Return the [X, Y] coordinate for the center point of the cell that contains the specified text.  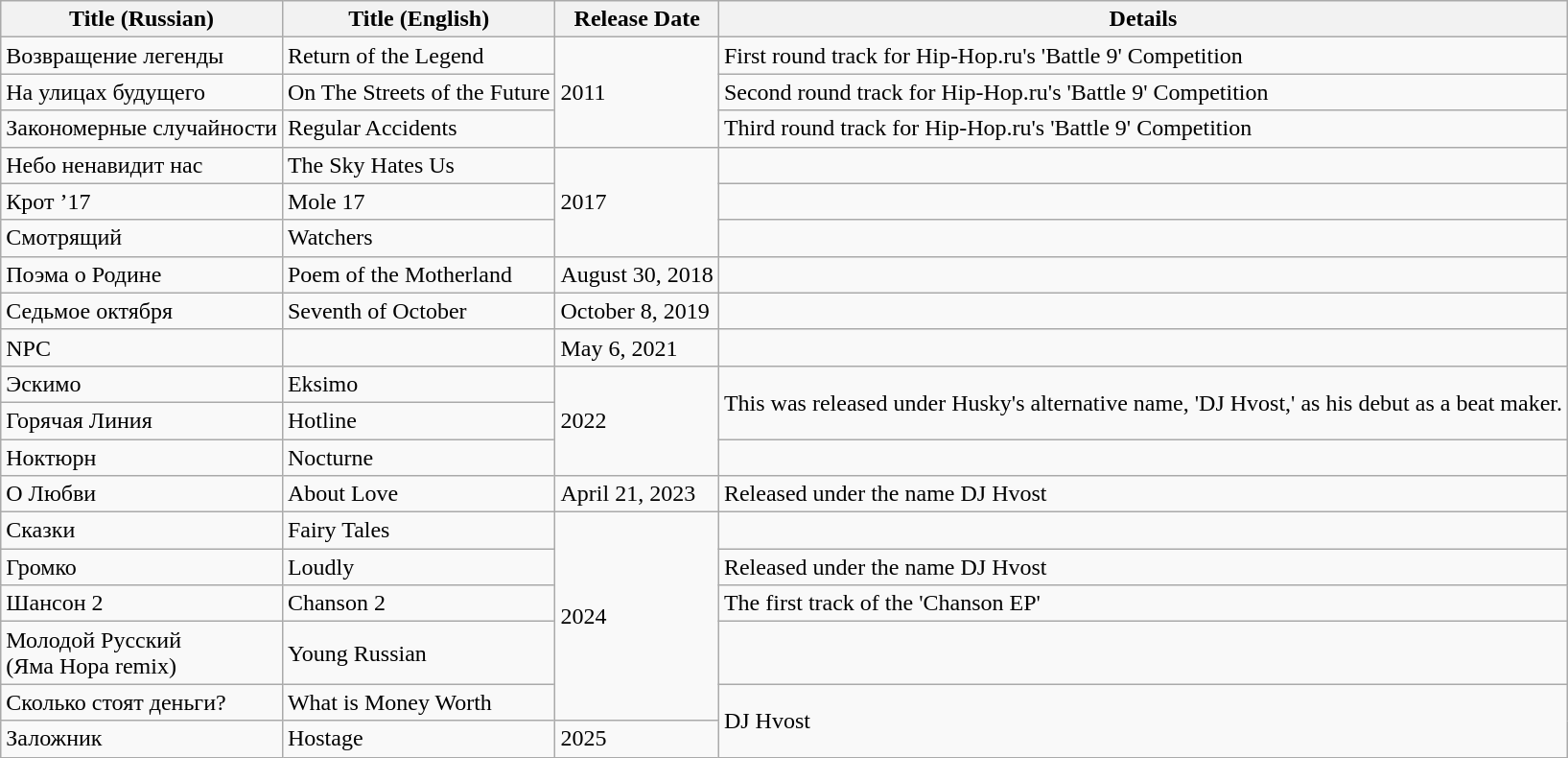
Горячая Линия [142, 420]
Сказки [142, 531]
Возвращение легенды [142, 56]
October 8, 2019 [637, 311]
2011 [637, 92]
Fairy Tales [418, 531]
Шансон 2 [142, 604]
Сколько стоят деньги? [142, 702]
About Love [418, 494]
2022 [637, 420]
On The Streets of the Future [418, 92]
DJ Hvost [1143, 721]
Seventh of October [418, 311]
August 30, 2018 [637, 274]
Eksimo [418, 384]
First round track for Hip-Hop.ru's 'Battle 9' Competition [1143, 56]
Poem of the Motherland [418, 274]
Эскимо [142, 384]
Смотрящий [142, 238]
Regular Accidents [418, 129]
Nocturne [418, 458]
Mole 17 [418, 201]
Ноктюрн [142, 458]
Закономерные случайности [142, 129]
What is Money Worth [418, 702]
Watchers [418, 238]
May 6, 2021 [637, 347]
Release Date [637, 19]
О Любви [142, 494]
Second round track for Hip-Hop.ru's 'Battle 9' Competition [1143, 92]
April 21, 2023 [637, 494]
Third round track for Hip-Hop.ru's 'Battle 9' Competition [1143, 129]
Hotline [418, 420]
NPC [142, 347]
Громко [142, 567]
Небо ненавидит нас [142, 165]
2017 [637, 201]
Title (English) [418, 19]
Return of the Legend [418, 56]
The first track of the 'Chanson EP' [1143, 604]
Chanson 2 [418, 604]
2025 [637, 739]
Title (Russian) [142, 19]
Седьмое октября [142, 311]
The Sky Hates Us [418, 165]
Поэма о Родине [142, 274]
Крот ’17 [142, 201]
Заложник [142, 739]
Молодой Русский(Яма Нора remix) [142, 652]
Hostage [418, 739]
Details [1143, 19]
This was released under Husky's alternative name, 'DJ Hvost,' as his debut as a beat maker. [1143, 402]
Young Russian [418, 652]
Loudly [418, 567]
2024 [637, 616]
На улицах будущего [142, 92]
